Search for the cell housing the specified text and yield its (x, y) center coordinate. 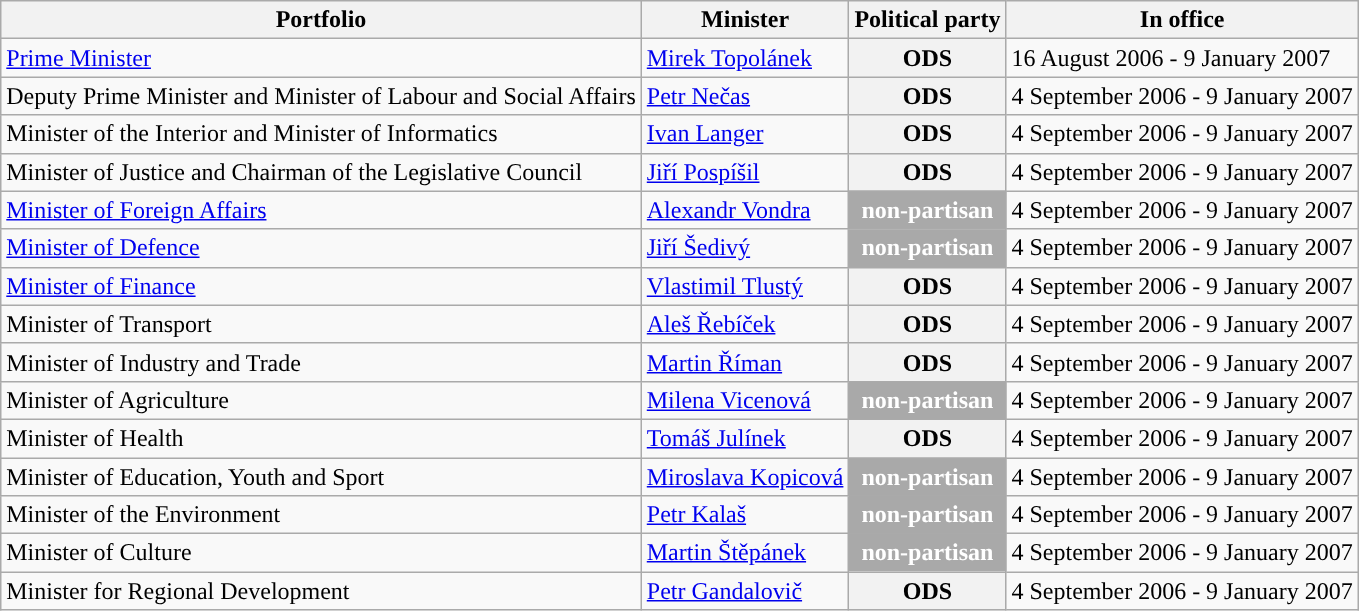
Minister of Justice and Chairman of the Legislative Council (321, 172)
Deputy Prime Minister and Minister of Labour and Social Affairs (321, 96)
Mirek Topolánek (745, 58)
Minister of Foreign Affairs (321, 210)
Jiří Pospíšil (745, 172)
Minister of Health (321, 438)
Aleš Řebíček (745, 324)
Minister of Transport (321, 324)
Martin Štěpánek (745, 553)
Petr Gandalovič (745, 591)
Minister of Agriculture (321, 400)
Petr Nečas (745, 96)
Minister for Regional Development (321, 591)
Alexandr Vondra (745, 210)
Minister of Industry and Trade (321, 362)
Minister of Education, Youth and Sport (321, 477)
Jiří Šedivý (745, 248)
Vlastimil Tlustý (745, 286)
Minister of the Interior and Minister of Informatics (321, 134)
Minister of Culture (321, 553)
Ivan Langer (745, 134)
Portfolio (321, 20)
Miroslava Kopicová (745, 477)
Martin Říman (745, 362)
Minister of the Environment (321, 515)
Prime Minister (321, 58)
Minister of Defence (321, 248)
Petr Kalaš (745, 515)
Milena Vicenová (745, 400)
Political party (928, 20)
Minister of Finance (321, 286)
Tomáš Julínek (745, 438)
In office (1182, 20)
Minister (745, 20)
16 August 2006 - 9 January 2007 (1182, 58)
